Pinpoint the cell where the given text exists, returning its [X, Y] midpoint coordinate. 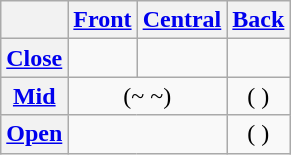
Back [258, 20]
Open [34, 134]
(~ ~) [148, 96]
Mid [34, 96]
Close [34, 58]
Front [102, 20]
Central [182, 20]
